Search for the cell housing the specified text and yield its [x, y] center coordinate. 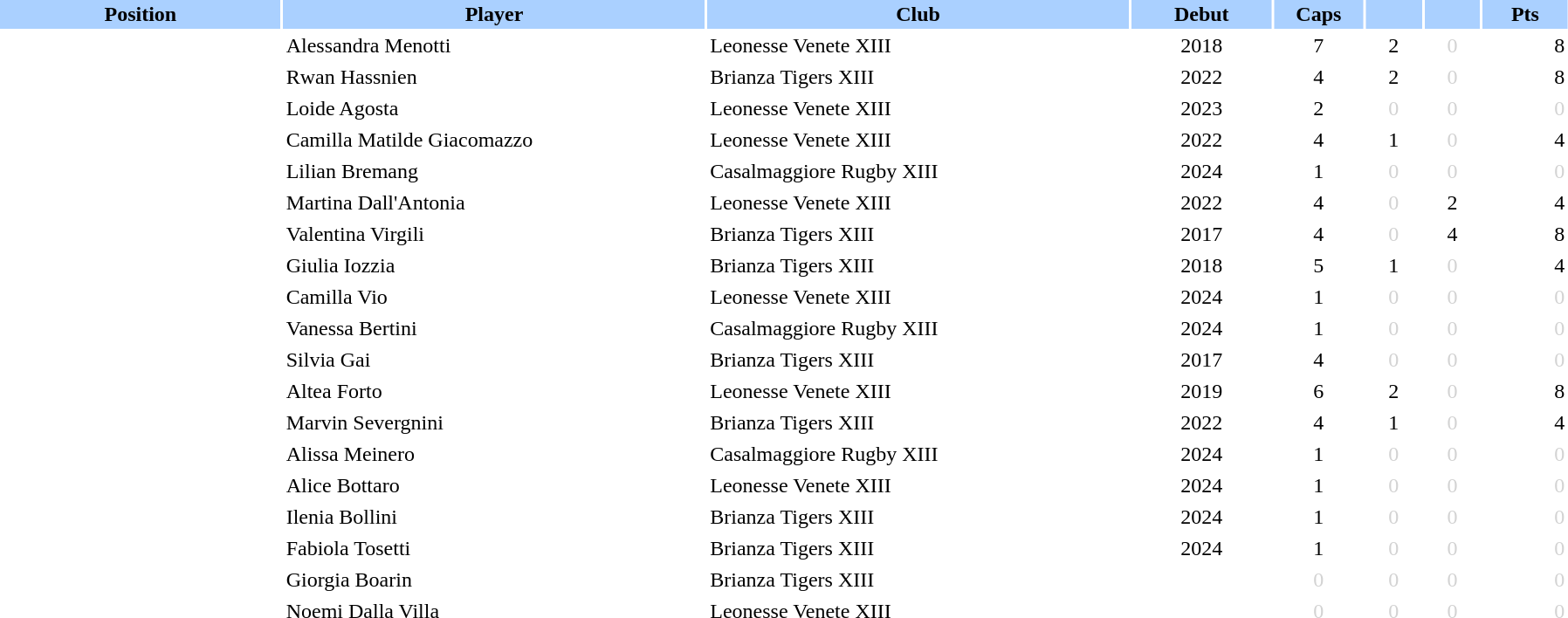
Alessandra Menotti [494, 45]
Altea Forto [494, 391]
Alice Bottaro [494, 485]
Camilla Matilde Giacomazzo [494, 140]
2019 [1201, 391]
7 [1318, 45]
Rwan Hassnien [494, 77]
Pts [1526, 14]
Debut [1201, 14]
Lilian Bremang [494, 171]
Martina Dall'Antonia [494, 203]
Silvia Gai [494, 360]
Valentina Virgili [494, 234]
Giorgia Boarin [494, 580]
Alissa Meinero [494, 454]
Giulia Iozzia [494, 265]
Club [918, 14]
Camilla Vio [494, 297]
6 [1318, 391]
Vanessa Bertini [494, 328]
Loide Agosta [494, 108]
Fabiola Tosetti [494, 548]
Ilenia Bollini [494, 517]
Player [494, 14]
Marvin Severgnini [494, 422]
Position [141, 14]
5 [1318, 265]
Caps [1318, 14]
2023 [1201, 108]
